From the cell containing the given text, extract its center point as (X, Y) coordinate. 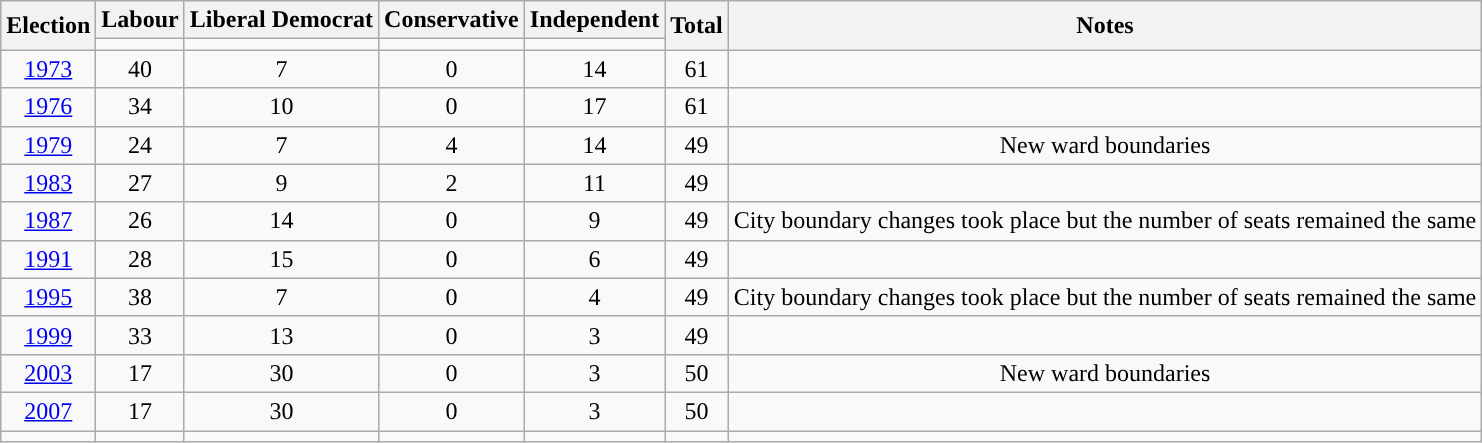
Total (697, 26)
1976 (48, 107)
1999 (48, 335)
Notes (1105, 26)
33 (140, 335)
34 (140, 107)
26 (140, 221)
Conservative (452, 20)
Election (48, 26)
Independent (594, 20)
40 (140, 69)
2007 (48, 411)
28 (140, 259)
10 (281, 107)
13 (281, 335)
6 (594, 259)
24 (140, 145)
1991 (48, 259)
38 (140, 297)
15 (281, 259)
11 (594, 183)
Labour (140, 20)
1983 (48, 183)
2003 (48, 373)
1973 (48, 69)
2 (452, 183)
1995 (48, 297)
27 (140, 183)
1987 (48, 221)
1979 (48, 145)
Liberal Democrat (281, 20)
